Capture the cell that displays the provided text and extract its (x, y) central coordinate. 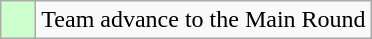
Team advance to the Main Round (204, 20)
